For the text-containing cell, return its midpoint in (X, Y) coordinate format. 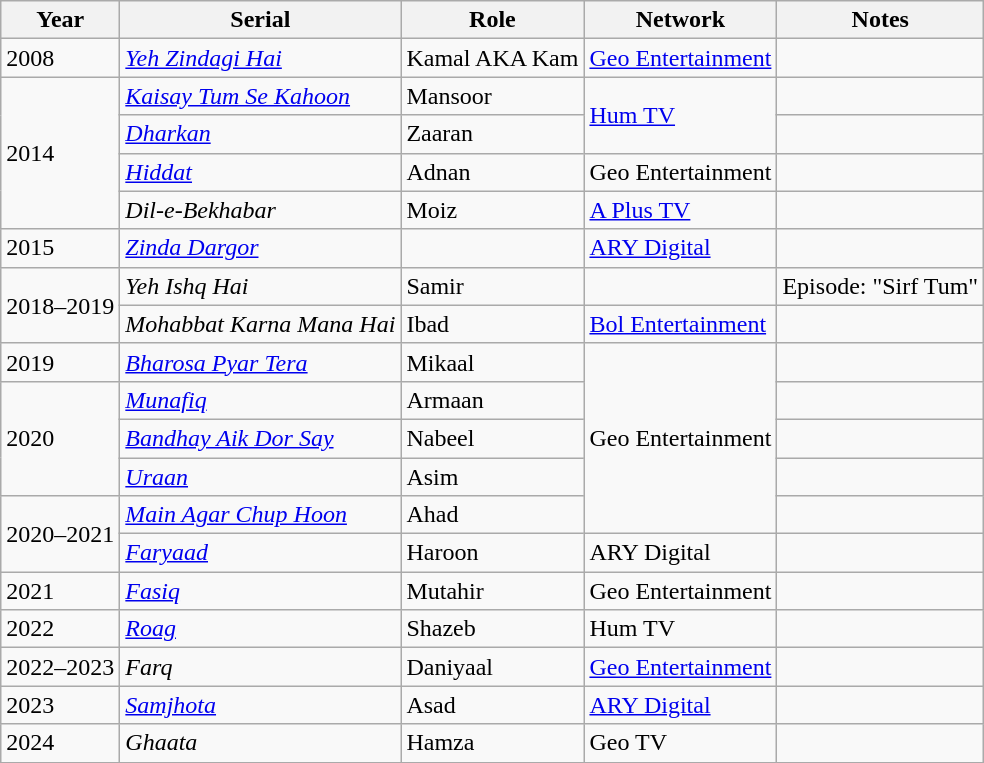
Dharkan (260, 134)
2020 (60, 438)
Serial (260, 20)
Ghaata (260, 743)
A Plus TV (680, 210)
Episode: "Sirf Tum" (880, 286)
Bol Entertainment (680, 324)
Role (492, 20)
Fasiq (260, 591)
Asad (492, 705)
Yeh Zindagi Hai (260, 58)
Bandhay Aik Dor Say (260, 438)
Geo TV (680, 743)
Adnan (492, 172)
2008 (60, 58)
Hiddat (260, 172)
2022 (60, 629)
Mohabbat Karna Mana Hai (260, 324)
Ahad (492, 515)
Main Agar Chup Hoon (260, 515)
Farq (260, 667)
Notes (880, 20)
Mansoor (492, 96)
Samir (492, 286)
2022–2023 (60, 667)
Year (60, 20)
Moiz (492, 210)
Zaaran (492, 134)
Samjhota (260, 705)
Haroon (492, 553)
Kamal AKA Kam (492, 58)
Mikaal (492, 362)
Faryaad (260, 553)
2015 (60, 248)
Armaan (492, 400)
2020–2021 (60, 534)
Dil-e-Bekhabar (260, 210)
2018–2019 (60, 305)
Munafiq (260, 400)
Daniyaal (492, 667)
Yeh Ishq Hai (260, 286)
2019 (60, 362)
Ibad (492, 324)
Mutahir (492, 591)
Hamza (492, 743)
2014 (60, 153)
Zinda Dargor (260, 248)
Nabeel (492, 438)
Bharosa Pyar Tera (260, 362)
Shazeb (492, 629)
Kaisay Tum Se Kahoon (260, 96)
2024 (60, 743)
2023 (60, 705)
2021 (60, 591)
Network (680, 20)
Uraan (260, 477)
Asim (492, 477)
Roag (260, 629)
